Search for the cell housing the specified text and yield its (X, Y) center coordinate. 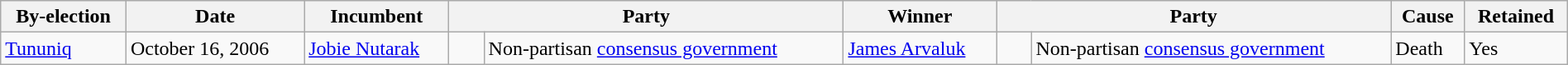
Tununiq (64, 48)
Death (1427, 48)
Winner (920, 17)
Yes (1516, 48)
By-election (64, 17)
James Arvaluk (920, 48)
Jobie Nutarak (377, 48)
Cause (1427, 17)
October 16, 2006 (215, 48)
Incumbent (377, 17)
Date (215, 17)
Retained (1516, 17)
